Capture the cell that displays the provided text and extract its [X, Y] central coordinate. 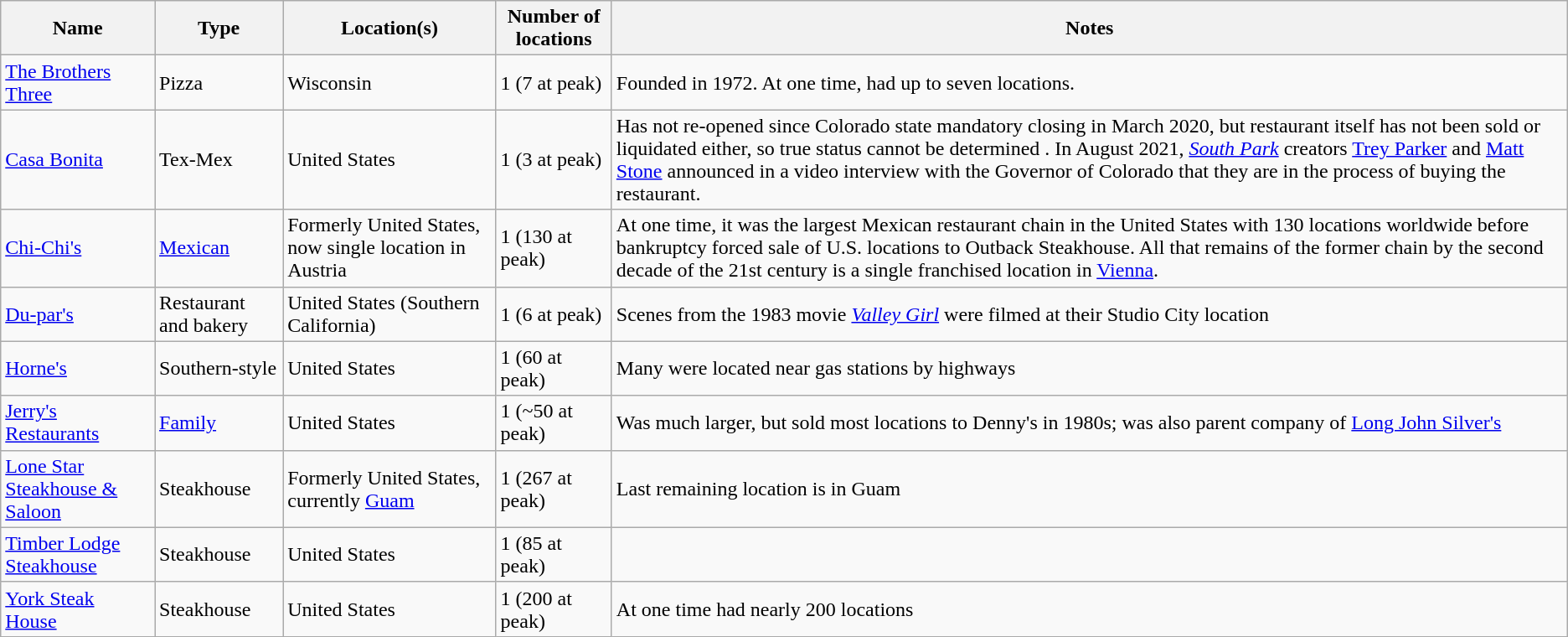
1 (60 at peak) [554, 369]
1 (6 at peak) [554, 313]
Mexican [219, 248]
Founded in 1972. At one time, had up to seven locations. [1089, 82]
Wisconsin [389, 82]
Timber Lodge Steakhouse [78, 555]
1 (267 at peak) [554, 489]
Pizza [219, 82]
Many were located near gas stations by highways [1089, 369]
Lone Star Steakhouse & Saloon [78, 489]
Tex-Mex [219, 159]
1 (85 at peak) [554, 555]
United States (Southern California) [389, 313]
The Brothers Three [78, 82]
Type [219, 28]
Restaurant and bakery [219, 313]
Location(s) [389, 28]
1 (7 at peak) [554, 82]
Family [219, 422]
York Steak House [78, 609]
1 (130 at peak) [554, 248]
Jerry's Restaurants [78, 422]
Number of locations [554, 28]
Notes [1089, 28]
Chi-Chi's [78, 248]
1 (3 at peak) [554, 159]
Last remaining location is in Guam [1089, 489]
1 (200 at peak) [554, 609]
1 (~50 at peak) [554, 422]
Casa Bonita [78, 159]
Name [78, 28]
Horne's [78, 369]
Southern-style [219, 369]
Du-par's [78, 313]
Formerly United States, currently Guam [389, 489]
Was much larger, but sold most locations to Denny's in 1980s; was also parent company of Long John Silver's [1089, 422]
Formerly United States, now single location in Austria [389, 248]
At one time had nearly 200 locations [1089, 609]
Scenes from the 1983 movie Valley Girl were filmed at their Studio City location [1089, 313]
